Detect which cell encompasses the target text, then output its [X, Y] center coordinate. 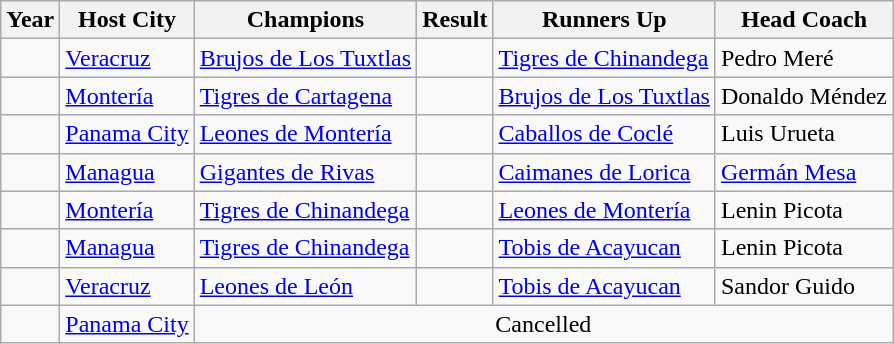
Caimanes de Lorica [604, 172]
Champions [305, 20]
Result [455, 20]
Year [30, 20]
Head Coach [804, 20]
Caballos de Coclé [604, 134]
Germán Mesa [804, 172]
Cancelled [543, 324]
Luis Urueta [804, 134]
Host City [127, 20]
Donaldo Méndez [804, 96]
Sandor Guido [804, 286]
Tigres de Cartagena [305, 96]
Leones de León [305, 286]
Pedro Meré [804, 58]
Runners Up [604, 20]
Gigantes de Rivas [305, 172]
